Determine the (x, y) coordinate at the center of the cell enclosing the given text.  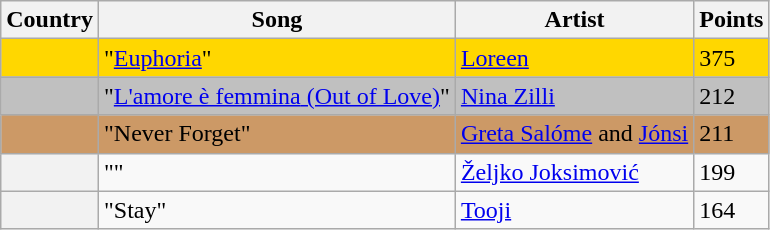
"" (276, 172)
Artist (574, 20)
199 (732, 172)
375 (732, 58)
Tooji (574, 210)
Loreen (574, 58)
211 (732, 134)
Country (50, 20)
Greta Salóme and Jónsi (574, 134)
"Stay" (276, 210)
Željko Joksimović (574, 172)
164 (732, 210)
Song (276, 20)
"Euphoria" (276, 58)
Points (732, 20)
Nina Zilli (574, 96)
"Never Forget" (276, 134)
"L'amore è femmina (Out of Love)" (276, 96)
212 (732, 96)
